Return [X, Y] of the center of cell containing provided text 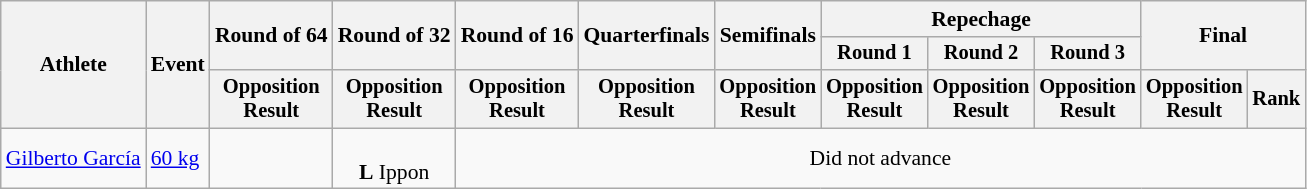
Athlete [74, 64]
Round 1 [874, 54]
Round of 32 [394, 36]
Repechage [981, 19]
Quarterfinals [646, 36]
60 kg [178, 158]
Did not advance [880, 158]
Round 2 [982, 54]
Rank [1276, 99]
Semifinals [768, 36]
Round 3 [1088, 54]
Round of 16 [518, 36]
L Ippon [394, 158]
Event [178, 64]
Round of 64 [272, 36]
Final [1223, 36]
Gilberto García [74, 158]
